Pinpoint the cell where the given text exists, returning its (X, Y) midpoint coordinate. 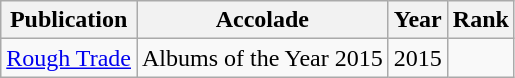
Publication (69, 20)
2015 (418, 58)
Year (418, 20)
Rough Trade (69, 58)
Accolade (262, 20)
Rank (480, 20)
Albums of the Year 2015 (262, 58)
